Locate the cell with the specified text and output its [x, y] center coordinate. 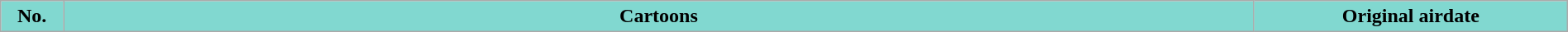
No. [32, 16]
Original airdate [1411, 16]
Cartoons [659, 16]
